Find where the given text appears and provide that cell's center as (X, Y) coordinate. 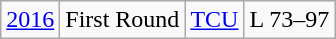
2016 (30, 20)
L 73–97 (290, 20)
TCU (214, 20)
First Round (122, 20)
